Identify which cell holds the provided text, then report its (X, Y) central coordinate. 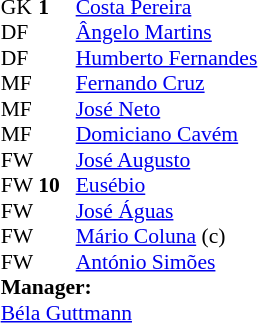
Ângelo Martins (167, 33)
José Águas (167, 211)
Eusébio (167, 185)
Humberto Fernandes (167, 58)
José Neto (167, 109)
José Augusto (167, 160)
Manager: (130, 287)
Fernando Cruz (167, 83)
Mário Coluna (c) (167, 237)
António Simões (167, 262)
Domiciano Cavém (167, 135)
10 (57, 185)
